Return (X, Y) of the center of cell containing provided text 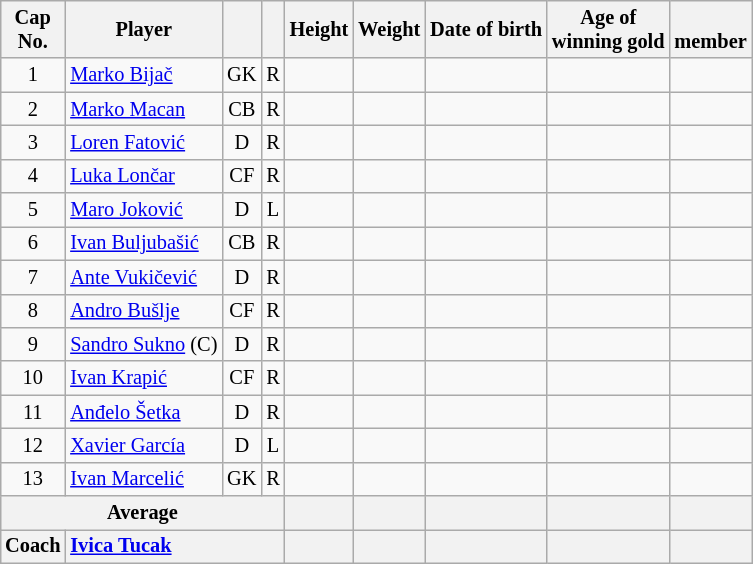
7 (32, 277)
Marko Bijač (144, 75)
Ivan Krapić (144, 378)
Weight (389, 29)
Age ofwinning gold (608, 29)
Height (320, 29)
10 (32, 378)
4 (32, 176)
Ante Vukičević (144, 277)
9 (32, 344)
12 (32, 445)
CapNo. (32, 29)
Sandro Sukno (C) (144, 344)
8 (32, 311)
Player (144, 29)
5 (32, 210)
member (710, 29)
Ivan Marcelić (144, 479)
Average (142, 513)
Date of birth (486, 29)
Xavier García (144, 445)
Marko Macan (144, 109)
Luka Lončar (144, 176)
Loren Fatović (144, 142)
3 (32, 142)
Coach (32, 546)
Anđelo Šetka (144, 412)
Ivica Tucak (174, 546)
13 (32, 479)
1 (32, 75)
11 (32, 412)
Maro Joković (144, 210)
Ivan Buljubašić (144, 243)
Andro Bušlje (144, 311)
2 (32, 109)
6 (32, 243)
